Return the [X, Y] coordinate for the center point of the cell that contains the specified text.  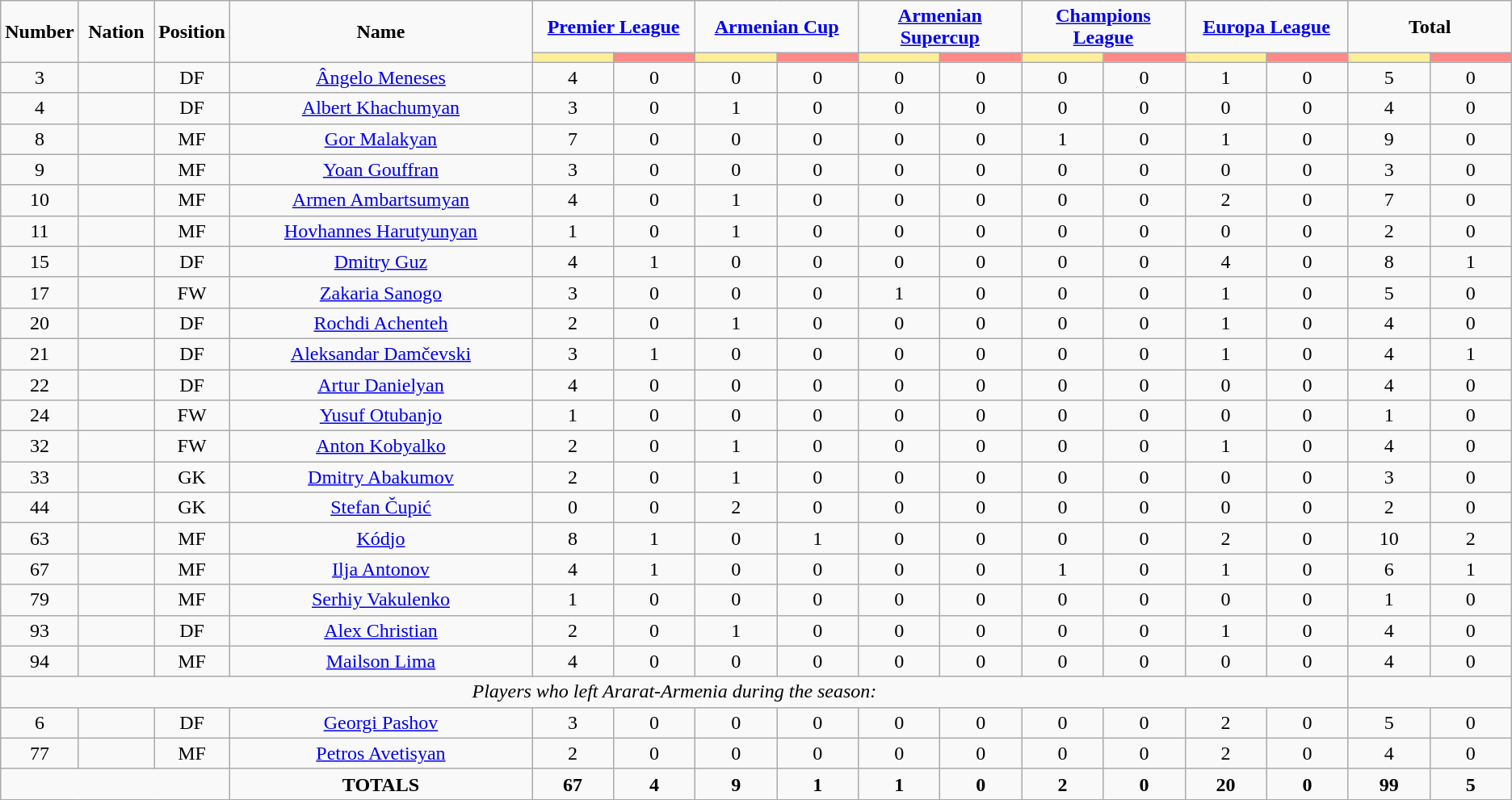
17 [40, 292]
Position [192, 31]
93 [40, 630]
Alex Christian [380, 630]
Zakaria Sanogo [380, 292]
Yusuf Otubanjo [380, 416]
15 [40, 262]
Number [40, 31]
Ângelo Meneses [380, 77]
Champions League [1103, 27]
99 [1389, 784]
Nation [116, 31]
Total [1430, 27]
Armenian Supercup [940, 27]
Petros Avetisyan [380, 753]
Stefan Čupić [380, 508]
44 [40, 508]
Kódjo [380, 538]
Dmitry Abakumov [380, 477]
Aleksandar Damčevski [380, 354]
Yoan Gouffran [380, 170]
Players who left Ararat-Armenia during the season: [674, 692]
Armen Ambartsumyan [380, 200]
Gor Malakyan [380, 139]
Artur Danielyan [380, 385]
Dmitry Guz [380, 262]
94 [40, 661]
Albert Khachumyan [380, 108]
Hovhannes Harutyunyan [380, 231]
24 [40, 416]
Name [380, 31]
Mailson Lima [380, 661]
22 [40, 385]
11 [40, 231]
Premier League [613, 27]
Georgi Pashov [380, 723]
63 [40, 538]
TOTALS [380, 784]
79 [40, 600]
Anton Kobyalko [380, 446]
Armenian Cup [777, 27]
Europa League [1266, 27]
Serhiy Vakulenko [380, 600]
Ilja Antonov [380, 569]
32 [40, 446]
33 [40, 477]
Rochdi Achenteh [380, 323]
77 [40, 753]
21 [40, 354]
